Locate the cell with the specified text and output its (X, Y) center coordinate. 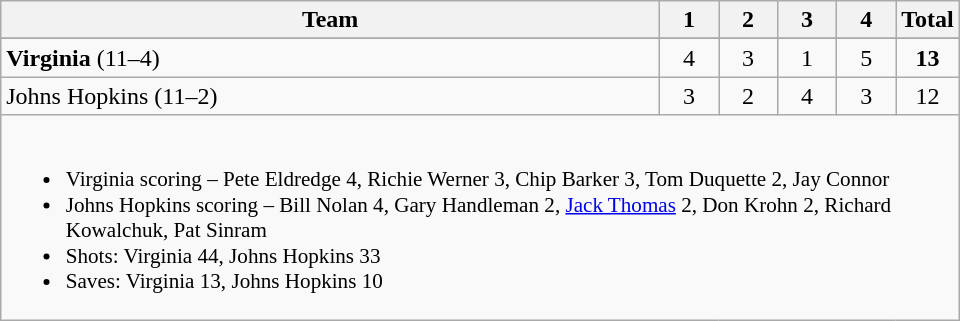
12 (928, 96)
Johns Hopkins (11–2) (330, 96)
Total (928, 20)
Team (330, 20)
13 (928, 58)
5 (866, 58)
Virginia (11–4) (330, 58)
